Locate the cell with the specified text and output its [x, y] center coordinate. 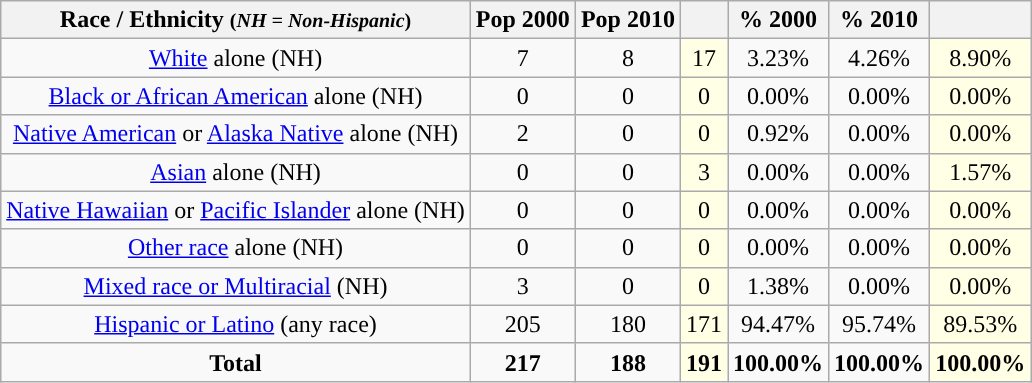
205 [522, 324]
7 [522, 58]
17 [704, 58]
Asian alone (NH) [236, 172]
171 [704, 324]
Native American or Alaska Native alone (NH) [236, 134]
191 [704, 362]
180 [628, 324]
8 [628, 58]
% 2010 [880, 20]
89.53% [980, 324]
1.57% [980, 172]
1.38% [778, 286]
2 [522, 134]
Total [236, 362]
0.92% [778, 134]
217 [522, 362]
188 [628, 362]
3.23% [778, 58]
8.90% [980, 58]
Race / Ethnicity (NH = Non-Hispanic) [236, 20]
White alone (NH) [236, 58]
Black or African American alone (NH) [236, 96]
94.47% [778, 324]
Mixed race or Multiracial (NH) [236, 286]
Pop 2000 [522, 20]
Pop 2010 [628, 20]
% 2000 [778, 20]
95.74% [880, 324]
4.26% [880, 58]
Other race alone (NH) [236, 248]
Native Hawaiian or Pacific Islander alone (NH) [236, 210]
Hispanic or Latino (any race) [236, 324]
